Capture the cell that displays the provided text and extract its (x, y) central coordinate. 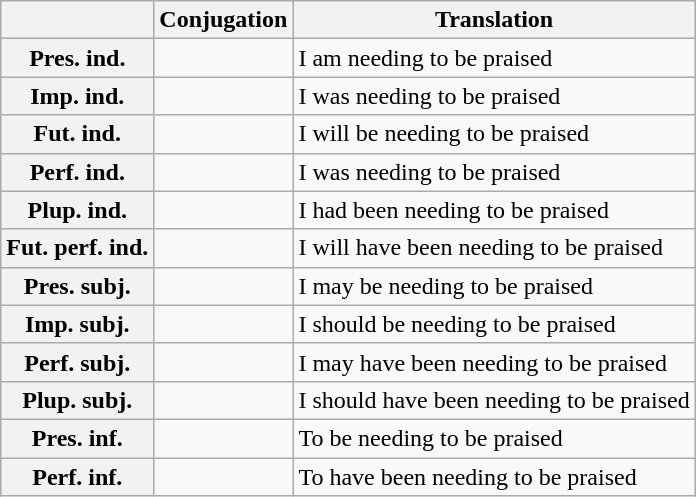
I am needing to be praised (494, 58)
To have been needing to be praised (494, 477)
I had been needing to be praised (494, 210)
Translation (494, 20)
Imp. ind. (78, 96)
Conjugation (224, 20)
Imp. subj. (78, 324)
Pres. inf. (78, 438)
Fut. ind. (78, 134)
Pres. ind. (78, 58)
To be needing to be praised (494, 438)
Fut. perf. ind. (78, 248)
I should be needing to be praised (494, 324)
I will be needing to be praised (494, 134)
I may be needing to be praised (494, 286)
Pres. subj. (78, 286)
Perf. ind. (78, 172)
I may have been needing to be praised (494, 362)
Perf. subj. (78, 362)
I should have been needing to be praised (494, 400)
I will have been needing to be praised (494, 248)
Plup. ind. (78, 210)
Perf. inf. (78, 477)
Plup. subj. (78, 400)
